Identify which cell holds the provided text, then report its (X, Y) central coordinate. 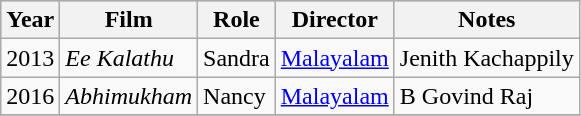
Ee Kalathu (129, 58)
Sandra (237, 58)
Director (334, 20)
Notes (486, 20)
Abhimukham (129, 96)
Film (129, 20)
Year (30, 20)
Role (237, 20)
2016 (30, 96)
Nancy (237, 96)
Jenith Kachappily (486, 58)
B Govind Raj (486, 96)
2013 (30, 58)
